Provide the [x, y] coordinate of the cell's center where the given text is located.  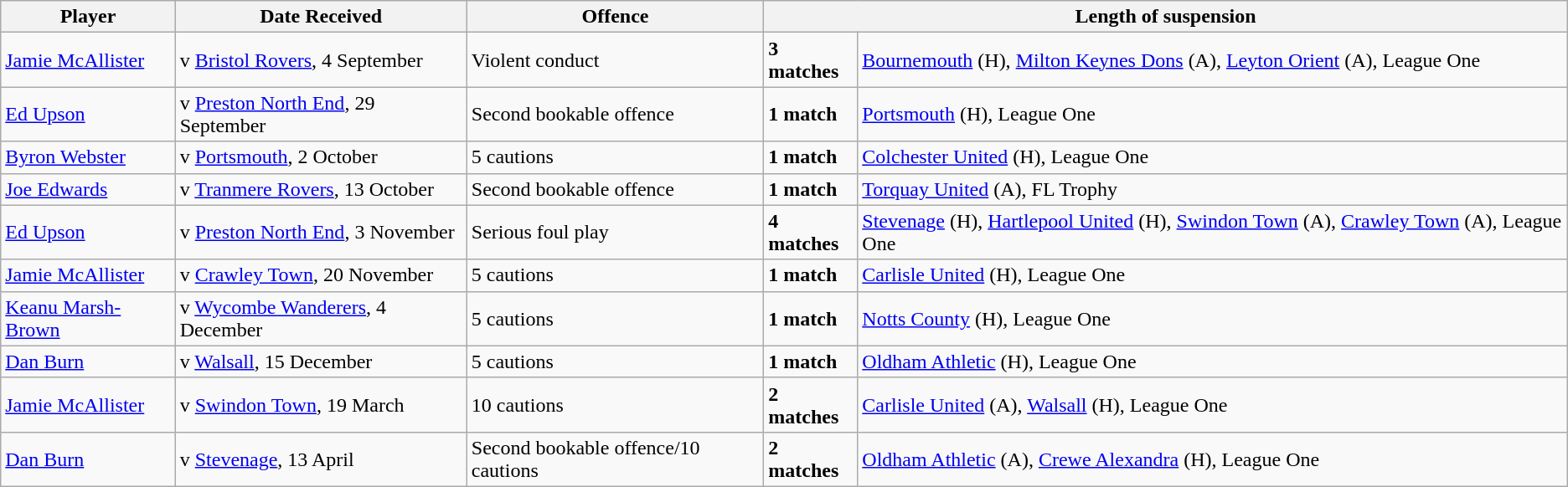
v Preston North End, 3 November [321, 233]
Portsmouth (H), League One [1213, 114]
4 matches [811, 233]
v Wycombe Wanderers, 4 December [321, 318]
Second bookable offence/10 cautions [615, 459]
3 matches [811, 60]
Violent conduct [615, 60]
v Crawley Town, 20 November [321, 275]
v Bristol Rovers, 4 September [321, 60]
Oldham Athletic (A), Crewe Alexandra (H), League One [1213, 459]
Bournemouth (H), Milton Keynes Dons (A), Leyton Orient (A), League One [1213, 60]
Joe Edwards [88, 189]
Player [88, 17]
v Portsmouth, 2 October [321, 157]
v Walsall, 15 December [321, 361]
Length of suspension [1166, 17]
Colchester United (H), League One [1213, 157]
Serious foul play [615, 233]
Keanu Marsh-Brown [88, 318]
v Swindon Town, 19 March [321, 405]
v Stevenage, 13 April [321, 459]
Oldham Athletic (H), League One [1213, 361]
Torquay United (A), FL Trophy [1213, 189]
v Preston North End, 29 September [321, 114]
Stevenage (H), Hartlepool United (H), Swindon Town (A), Crawley Town (A), League One [1213, 233]
Byron Webster [88, 157]
Carlisle United (A), Walsall (H), League One [1213, 405]
v Tranmere Rovers, 13 October [321, 189]
Offence [615, 17]
Carlisle United (H), League One [1213, 275]
Date Received [321, 17]
10 cautions [615, 405]
Notts County (H), League One [1213, 318]
